Scan for the cell matching the given text and deliver its (x, y) coordinate at center. 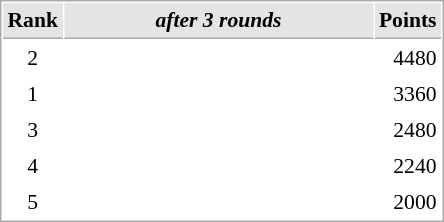
Points (408, 21)
1 (32, 93)
3360 (408, 93)
Rank (32, 21)
2480 (408, 129)
2240 (408, 165)
2000 (408, 201)
4 (32, 165)
5 (32, 201)
4480 (408, 57)
2 (32, 57)
after 3 rounds (218, 21)
3 (32, 129)
